Determine the [x, y] coordinate at the center of the cell enclosing the given text.  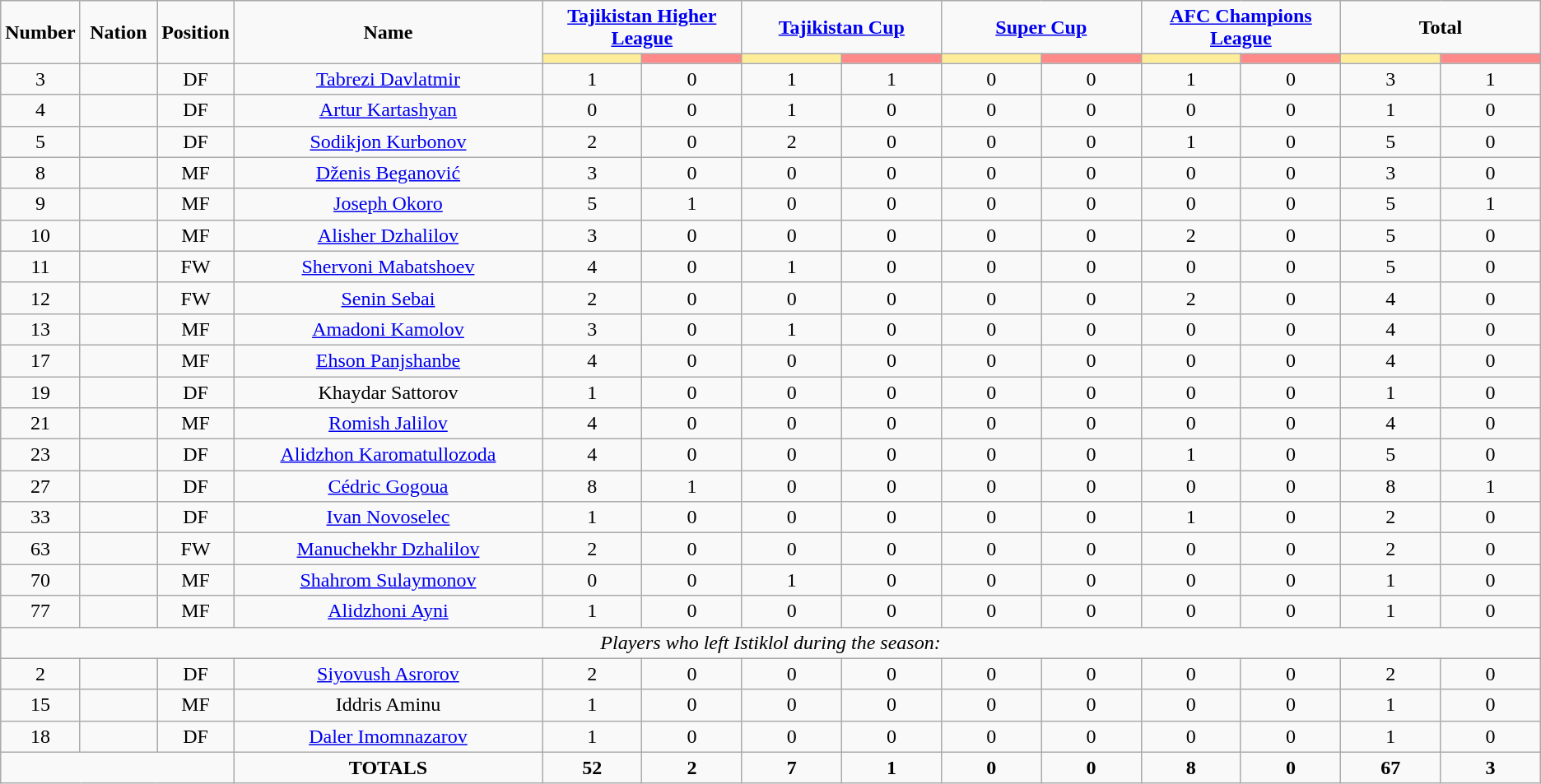
Tajikistan Higher League [642, 28]
17 [40, 360]
Daler Imomnazarov [388, 736]
TOTALS [388, 768]
Tajikistan Cup [841, 28]
12 [40, 298]
70 [40, 580]
AFC Champions League [1241, 28]
Shervoni Mabatshoev [388, 267]
Tabrezi Davlatmir [388, 79]
Joseph Okoro [388, 204]
Ivan Novoselec [388, 517]
Super Cup [1042, 28]
33 [40, 517]
Ehson Panjshanbe [388, 360]
Iddris Aminu [388, 705]
Shahrom Sulaymonov [388, 580]
Alidzhoni Ayni [388, 611]
Alidzhon Karomatullozoda [388, 455]
Senin Sebai [388, 298]
Players who left Istiklol during the season: [770, 643]
Artur Kartashyan [388, 110]
Alisher Dzhalilov [388, 235]
63 [40, 549]
52 [591, 768]
Dženis Beganović [388, 173]
67 [1391, 768]
Cédric Gogoua [388, 486]
Name [388, 32]
11 [40, 267]
Manuchekhr Dzhalilov [388, 549]
23 [40, 455]
19 [40, 392]
Total [1441, 28]
Khaydar Sattorov [388, 392]
Nation [119, 32]
18 [40, 736]
Sodikjon Kurbonov [388, 141]
27 [40, 486]
Romish Jalilov [388, 424]
10 [40, 235]
9 [40, 204]
15 [40, 705]
Number [40, 32]
Position [196, 32]
77 [40, 611]
Siyovush Asrorov [388, 674]
7 [792, 768]
13 [40, 329]
Amadoni Kamolov [388, 329]
21 [40, 424]
